Find where the given text appears and provide that cell's center as [X, Y] coordinate. 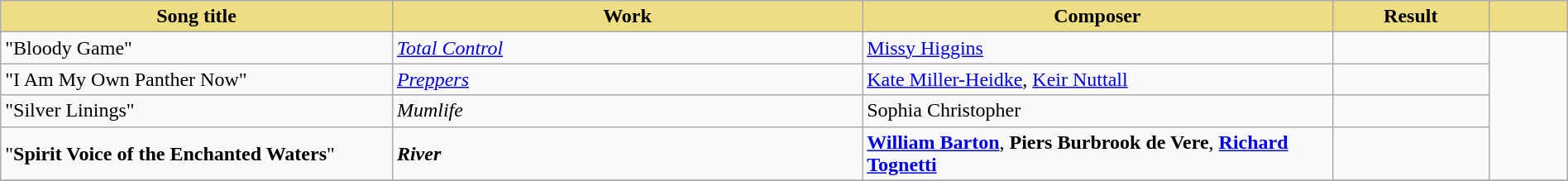
"Bloody Game" [197, 48]
Missy Higgins [1097, 48]
Result [1411, 17]
"Spirit Voice of the Enchanted Waters" [197, 154]
River [627, 154]
Sophia Christopher [1097, 111]
Preppers [627, 79]
Work [627, 17]
Composer [1097, 17]
Kate Miller-Heidke, Keir Nuttall [1097, 79]
"Silver Linings" [197, 111]
Total Control [627, 48]
Song title [197, 17]
Mumlife [627, 111]
William Barton, Piers Burbrook de Vere, Richard Tognetti [1097, 154]
"I Am My Own Panther Now" [197, 79]
